Extract the [X, Y] coordinate from the center of the cell holding the provided text.  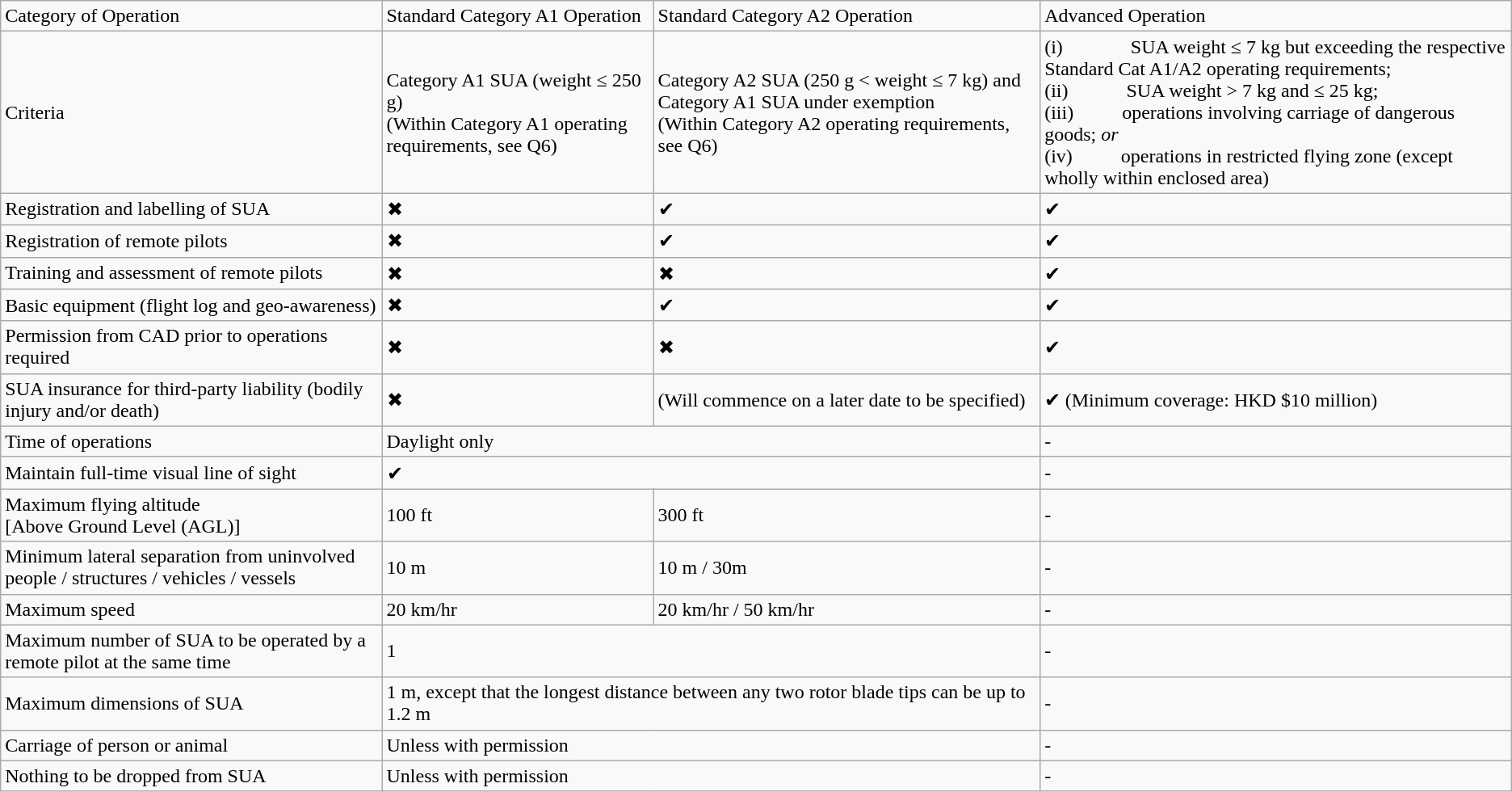
20 km/hr [518, 609]
Basic equipment (flight log and geo-awareness) [191, 305]
Maximum number of SUA to be operated by a remote pilot at the same time [191, 651]
SUA insurance for third-party liability (bodily injury and/or death) [191, 399]
100 ft [518, 516]
Registration of remote pilots [191, 241]
Category A1 SUA (weight ≤ 250 g)(Within Category A1 operating requirements, see Q6) [518, 112]
Permission from CAD prior to operations required [191, 348]
Standard Category A1 Operation [518, 16]
Maximum flying altitude[Above Ground Level (AGL)] [191, 516]
Category of Operation [191, 16]
Standard Category A2 Operation [846, 16]
Advanced Operation [1276, 16]
1 [711, 651]
1 m, except that the longest distance between any two rotor blade tips can be up to 1.2 m [711, 703]
(Will commence on a later date to be specified) [846, 399]
Daylight only [711, 441]
✔ (Minimum coverage: HKD $10 million) [1276, 399]
Minimum lateral separation from uninvolved people / structures / vehicles / vessels [191, 567]
Category A2 SUA (250 g < weight ≤ 7 kg) and Category A1 SUA under exemption(Within Category A2 operating requirements, see Q6) [846, 112]
300 ft [846, 516]
10 m / 30m [846, 567]
Time of operations [191, 441]
Nothing to be dropped from SUA [191, 776]
Maximum speed [191, 609]
Training and assessment of remote pilots [191, 273]
Criteria [191, 112]
Maintain full-time visual line of sight [191, 473]
20 km/hr / 50 km/hr [846, 609]
10 m [518, 567]
Registration and labelling of SUA [191, 209]
Maximum dimensions of SUA [191, 703]
Carriage of person or animal [191, 745]
